Scan for the cell matching the given text and deliver its (X, Y) coordinate at center. 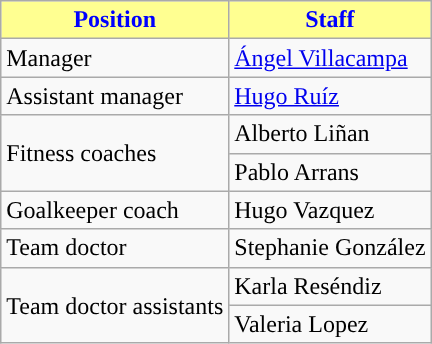
Position (115, 20)
Stephanie González (330, 248)
Team doctor (115, 248)
Team doctor assistants (115, 305)
Assistant manager (115, 96)
Pablo Arrans (330, 172)
Manager (115, 58)
Valeria Lopez (330, 324)
Staff (330, 20)
Ángel Villacampa (330, 58)
Fitness coaches (115, 153)
Goalkeeper coach (115, 210)
Hugo Ruíz (330, 96)
Alberto Liñan (330, 134)
Hugo Vazquez (330, 210)
Karla Reséndiz (330, 286)
